Output the (x, y) coordinate of the center of the cell containing the given text.  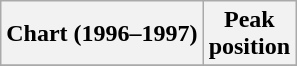
Peakposition (249, 34)
Chart (1996–1997) (102, 34)
